From the cell containing the given text, extract its center point as [X, Y] coordinate. 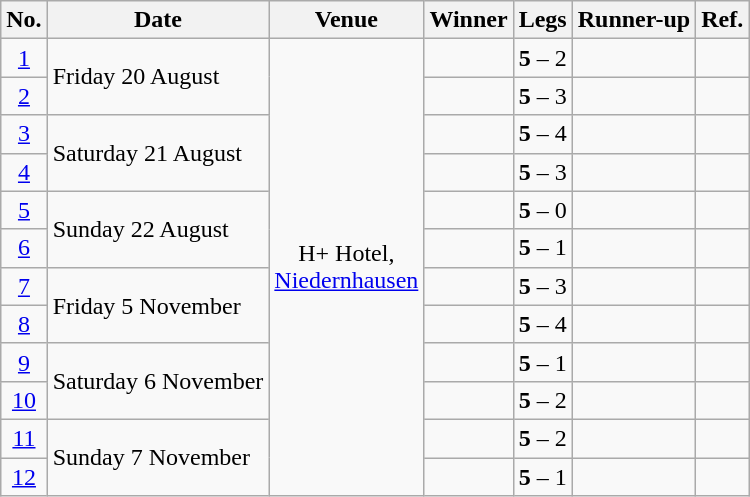
2 [24, 96]
Sunday 7 November [158, 457]
6 [24, 248]
Venue [346, 20]
H+ Hotel, Niedernhausen [346, 268]
Winner [468, 20]
Date [158, 20]
7 [24, 286]
8 [24, 324]
Ref. [722, 20]
5 [24, 210]
12 [24, 477]
Saturday 21 August [158, 153]
10 [24, 400]
Sunday 22 August [158, 229]
No. [24, 20]
Runner-up [634, 20]
Legs [542, 20]
Saturday 6 November [158, 381]
1 [24, 58]
Friday 20 August [158, 77]
9 [24, 362]
3 [24, 134]
Friday 5 November [158, 305]
5 – 0 [542, 210]
4 [24, 172]
11 [24, 438]
